Determine the [x, y] coordinate at the center of the cell enclosing the given text.  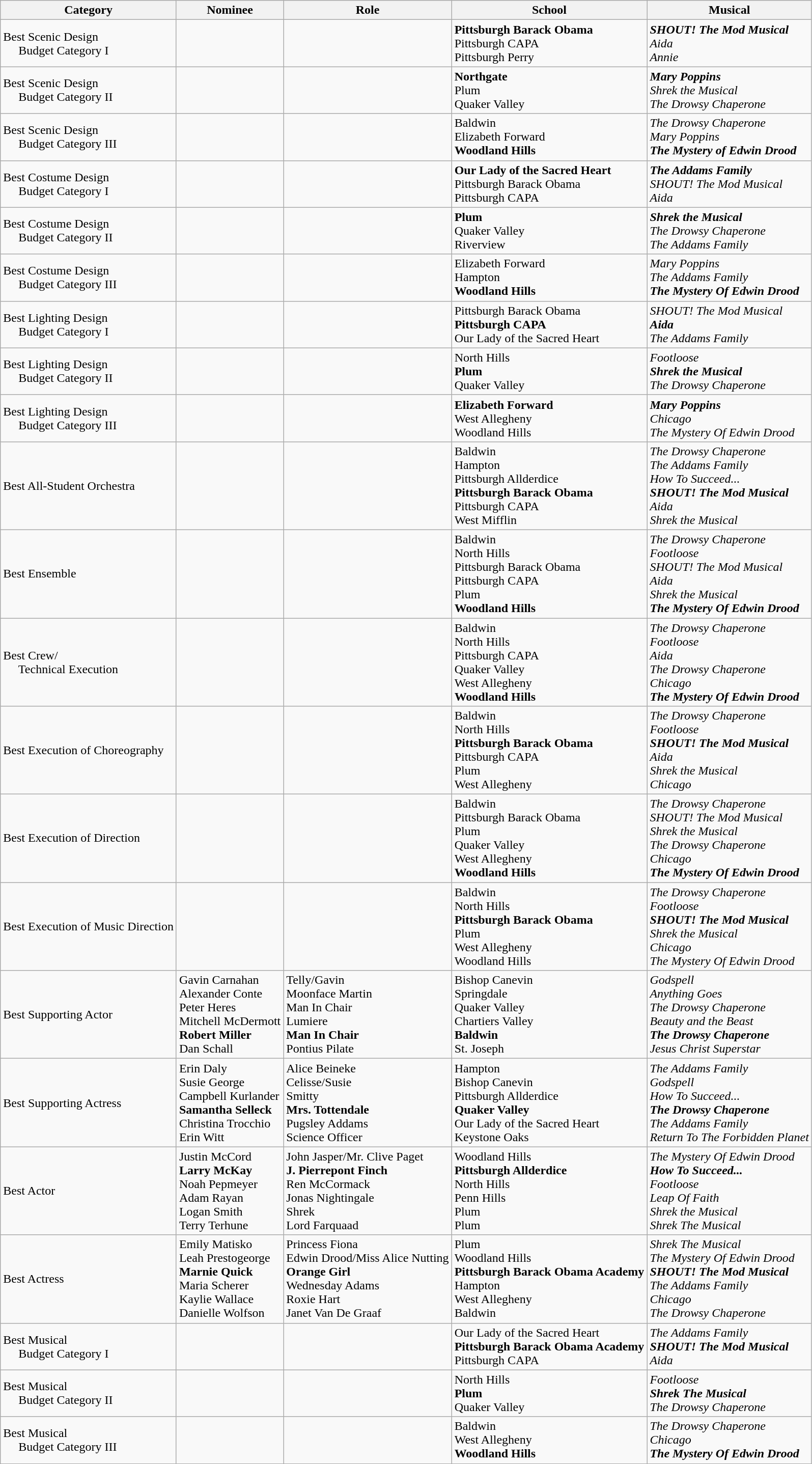
Category [89, 10]
Best Ensemble [89, 573]
Pittsburgh Barack ObamaPittsburgh CAPAOur Lady of the Sacred Heart [549, 324]
Best All-Student Orchestra [89, 486]
FootlooseShrek the MusicalThe Drowsy Chaperone [730, 371]
Mary PoppinsThe Addams FamilyThe Mystery Of Edwin Drood [730, 278]
BaldwinWest AlleghenyWoodland Hills [549, 1440]
Our Lady of the Sacred HeartPittsburgh Barack Obama AcademyPittsburgh CAPA [549, 1346]
Mary PoppinsChicagoThe Mystery Of Edwin Drood [730, 418]
Justin McCordLarry McKayNoah PepmeyerAdam RayanLogan SmithTerry Terhune [230, 1191]
BaldwinNorth HillsPittsburgh Barack ObamaPittsburgh CAPAPlumWest Allegheny [549, 751]
Woodland HillsPittsburgh AllderdiceNorth HillsPenn HillsPlumPlum [549, 1191]
BaldwinNorth HillsPittsburgh Barack ObamaPittsburgh CAPAPlumWoodland Hills [549, 573]
Best Musical Budget Category I [89, 1346]
Princess FionaEdwin Drood/Miss Alice NuttingOrange GirlWednesday AdamsRoxie HartJanet Van De Graaf [368, 1279]
Best Costume Design Budget Category I [89, 184]
Best Scenic Design Budget Category I [89, 43]
Best Crew/ Technical Execution [89, 662]
Elizabeth ForwardWest AlleghenyWoodland Hills [549, 418]
Telly/GavinMoonface MartinMan In ChairLumiereMan In ChairPontius Pilate [368, 1014]
Erin DalySusie GeorgeCampbell KurlanderSamantha SelleckChristina TrocchioErin Witt [230, 1103]
John Jasper/Mr. Clive PagetJ. Pierrepont FinchRen McCormackJonas NightingaleShrekLord Farquaad [368, 1191]
HamptonBishop CanevinPittsburgh AllderdiceQuaker ValleyOur Lady of the Sacred HeartKeystone Oaks [549, 1103]
Best Actor [89, 1191]
Shrek the MusicalThe Drowsy ChaperoneThe Addams Family [730, 231]
The Drowsy ChaperoneFootlooseSHOUT! The Mod MusicalShrek the MusicalChicagoThe Mystery Of Edwin Drood [730, 927]
Bishop CanevinSpringdaleQuaker ValleyChartiers ValleyBaldwinSt. Joseph [549, 1014]
Our Lady of the Sacred HeartPittsburgh Barack ObamaPittsburgh CAPA [549, 184]
School [549, 10]
Best Musical Budget Category II [89, 1393]
Best Execution of Direction [89, 838]
Best Supporting Actor [89, 1014]
Shrek The MusicalThe Mystery Of Edwin DroodSHOUT! The Mod MusicalThe Addams FamilyChicagoThe Drowsy Chaperone [730, 1279]
Mary PoppinsShrek the MusicalThe Drowsy Chaperone [730, 90]
Emily MatiskoLeah PrestogeorgeMarnie QuickMaria SchererKaylie WallaceDanielle Wolfson [230, 1279]
Musical [730, 10]
The Addams FamilyGodspellHow To Succeed...The Drowsy ChaperoneThe Addams FamilyReturn To The Forbidden Planet [730, 1103]
Gavin CarnahanAlexander ContePeter HeresMitchell McDermottRobert MillerDan Schall [230, 1014]
The Drowsy ChaperoneThe Addams FamilyHow To Succeed...SHOUT! The Mod MusicalAidaShrek the Musical [730, 486]
The Drowsy ChaperoneFootlooseSHOUT! The Mod MusicalAidaShrek the MusicalThe Mystery Of Edwin Drood [730, 573]
The Drowsy ChaperoneChicagoThe Mystery Of Edwin Drood [730, 1440]
The Drowsy ChaperoneMary PoppinsThe Mystery of Edwin Drood [730, 137]
The Drowsy ChaperoneFootlooseAidaThe Drowsy ChaperoneChicagoThe Mystery Of Edwin Drood [730, 662]
Best Musical Budget Category III [89, 1440]
Best Execution of Choreography [89, 751]
BaldwinHamptonPittsburgh AllderdicePittsburgh Barack ObamaPittsburgh CAPAWest Mifflin [549, 486]
Best Lighting Design Budget Category II [89, 371]
Best Lighting Design Budget Category I [89, 324]
SHOUT! The Mod MusicalAidaAnnie [730, 43]
NorthgatePlumQuaker Valley [549, 90]
Role [368, 10]
The Drowsy ChaperoneFootlooseSHOUT! The Mod MusicalAidaShrek the MusicalChicago [730, 751]
Best Scenic Design Budget Category II [89, 90]
Nominee [230, 10]
The Mystery Of Edwin DroodHow To Succeed...FootlooseLeap Of FaithShrek the MusicalShrek The Musical [730, 1191]
Best Supporting Actress [89, 1103]
PlumQuaker ValleyRiverview [549, 231]
The Drowsy ChaperoneSHOUT! The Mod MusicalShrek the MusicalThe Drowsy ChaperoneChicagoThe Mystery Of Edwin Drood [730, 838]
Best Execution of Music Direction [89, 927]
BaldwinPittsburgh Barack ObamaPlumQuaker ValleyWest AlleghenyWoodland Hills [549, 838]
Pittsburgh Barack ObamaPittsburgh CAPAPittsburgh Perry [549, 43]
Elizabeth ForwardHamptonWoodland Hills [549, 278]
Alice BeinekeCelisse/SusieSmittyMrs. TottendalePugsley AddamsScience Officer [368, 1103]
Best Scenic Design Budget Category III [89, 137]
BaldwinNorth HillsPittsburgh Barack ObamaPlumWest AlleghenyWoodland Hills [549, 927]
Best Actress [89, 1279]
GodspellAnything GoesThe Drowsy ChaperoneBeauty and the BeastThe Drowsy ChaperoneJesus Christ Superstar [730, 1014]
Best Costume Design Budget Category II [89, 231]
BaldwinNorth HillsPittsburgh CAPAQuaker ValleyWest AlleghenyWoodland Hills [549, 662]
PlumWoodland HillsPittsburgh Barack Obama AcademyHamptonWest AlleghenyBaldwin [549, 1279]
BaldwinElizabeth ForwardWoodland Hills [549, 137]
Best Lighting Design Budget Category III [89, 418]
Best Costume Design Budget Category III [89, 278]
FootlooseShrek The MusicalThe Drowsy Chaperone [730, 1393]
SHOUT! The Mod MusicalAidaThe Addams Family [730, 324]
